Provide the [X, Y] coordinate of the cell's center where the given text is located.  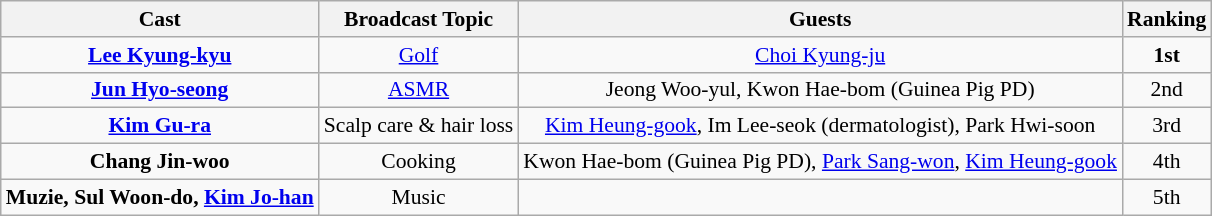
Guests [820, 19]
Broadcast Topic [419, 19]
4th [1166, 162]
Muzie, Sul Woon-do, Kim Jo-han [160, 197]
3rd [1166, 126]
Golf [419, 55]
Jeong Woo-yul, Kwon Hae-bom (Guinea Pig PD) [820, 90]
Ranking [1166, 19]
Chang Jin-woo [160, 162]
5th [1166, 197]
Music [419, 197]
Cast [160, 19]
Jun Hyo-seong [160, 90]
1st [1166, 55]
Kwon Hae-bom (Guinea Pig PD), Park Sang-won, Kim Heung-gook [820, 162]
Choi Kyung-ju [820, 55]
Scalp care & hair loss [419, 126]
Lee Kyung-kyu [160, 55]
Cooking [419, 162]
2nd [1166, 90]
Kim Heung-gook, Im Lee-seok (dermatologist), Park Hwi-soon [820, 126]
Kim Gu-ra [160, 126]
ASMR [419, 90]
